From the cell containing the given text, extract its center point as [x, y] coordinate. 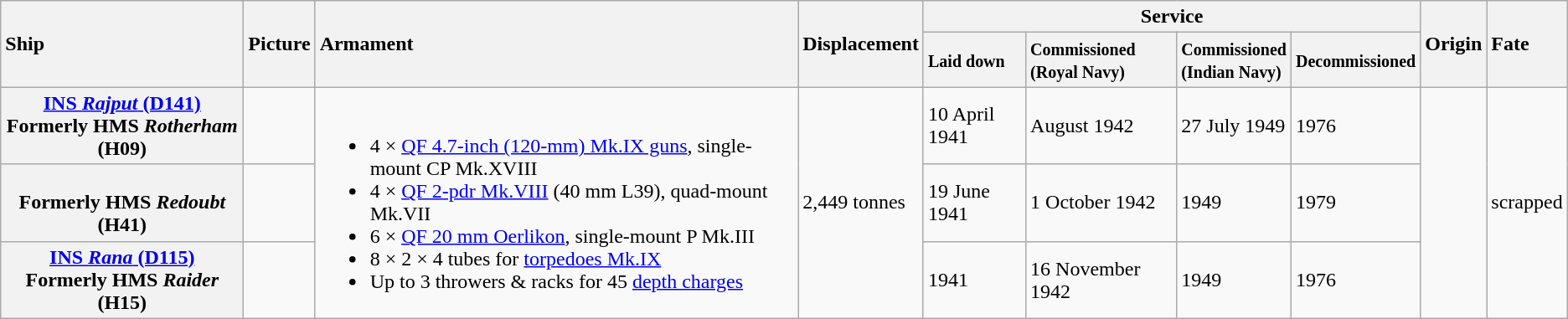
Picture [280, 44]
scrapped [1527, 203]
Laid down [974, 60]
INS Rana (D115)Formerly HMS Raider (H15) [122, 280]
Commissioned (Indian Navy) [1235, 60]
August 1942 [1101, 126]
10 April 1941 [974, 126]
INS Rajput (D141)Formerly HMS Rotherham (H09) [122, 126]
16 November 1942 [1101, 280]
Commissioned (Royal Navy) [1101, 60]
27 July 1949 [1235, 126]
Fate [1527, 44]
Armament [556, 44]
Service [1171, 17]
Origin [1454, 44]
Formerly HMS Redoubt (H41) [122, 203]
2,449 tonnes [861, 203]
1 October 1942 [1101, 203]
1979 [1355, 203]
Displacement [861, 44]
1941 [974, 280]
Decommissioned [1355, 60]
Ship [122, 44]
19 June 1941 [974, 203]
